Identify which cell holds the provided text, then report its [x, y] central coordinate. 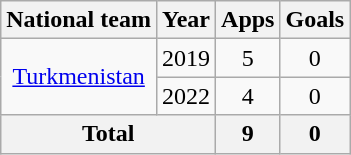
2019 [186, 58]
9 [248, 134]
Turkmenistan [79, 77]
National team [79, 20]
Goals [315, 20]
Total [108, 134]
4 [248, 96]
2022 [186, 96]
Year [186, 20]
5 [248, 58]
Apps [248, 20]
